Detect which cell encompasses the target text, then output its [x, y] center coordinate. 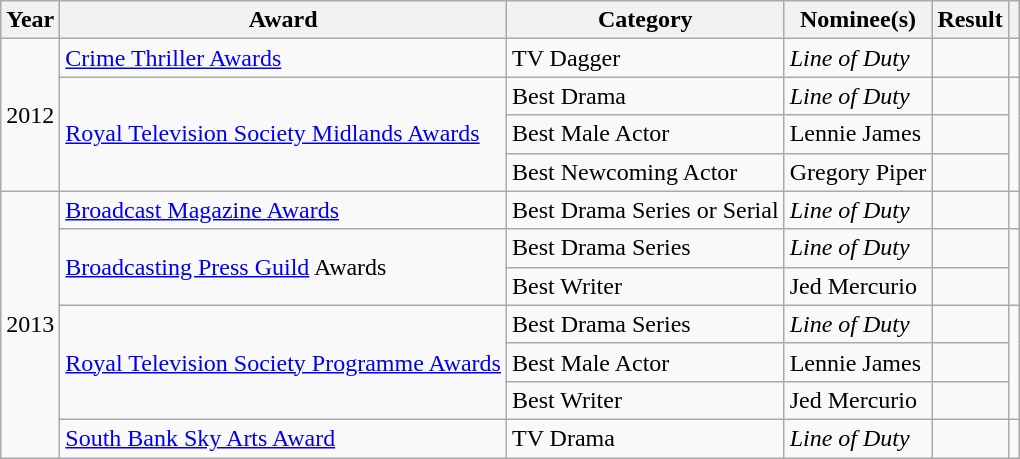
Best Drama Series or Serial [645, 210]
Result [970, 20]
Crime Thriller Awards [284, 58]
TV Drama [645, 438]
Royal Television Society Midlands Awards [284, 134]
2013 [30, 324]
Award [284, 20]
Gregory Piper [858, 172]
TV Dagger [645, 58]
Nominee(s) [858, 20]
Broadcasting Press Guild Awards [284, 267]
2012 [30, 115]
South Bank Sky Arts Award [284, 438]
Category [645, 20]
Year [30, 20]
Best Drama [645, 96]
Best Newcoming Actor [645, 172]
Royal Television Society Programme Awards [284, 362]
Broadcast Magazine Awards [284, 210]
